Scan for the cell matching the given text and deliver its (X, Y) coordinate at center. 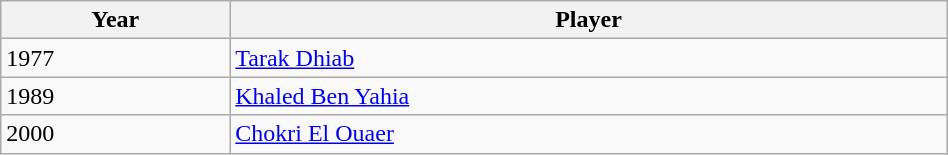
Khaled Ben Yahia (588, 96)
Year (116, 20)
1977 (116, 58)
Tarak Dhiab (588, 58)
Player (588, 20)
2000 (116, 134)
Chokri El Ouaer (588, 134)
1989 (116, 96)
